Scan for the cell matching the given text and deliver its (X, Y) coordinate at center. 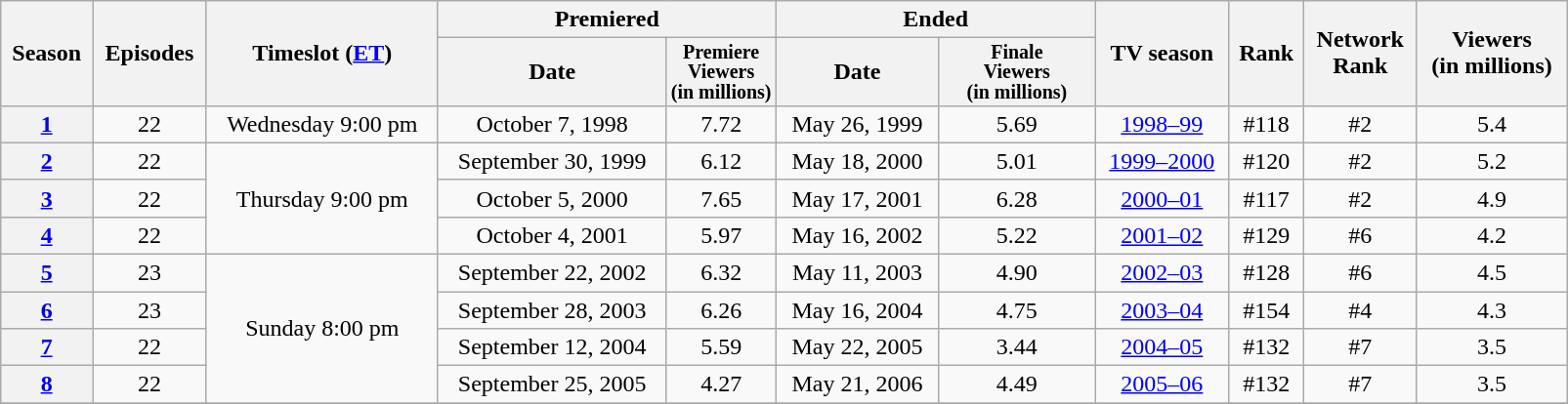
5.4 (1492, 124)
September 25, 2005 (552, 384)
3.44 (1017, 347)
September 12, 2004 (552, 347)
4.49 (1017, 384)
4.5 (1492, 273)
5.97 (721, 235)
1 (47, 124)
Rank (1266, 54)
1999–2000 (1163, 161)
5.01 (1017, 161)
4.3 (1492, 310)
3 (47, 198)
2000–01 (1163, 198)
#4 (1360, 310)
1998–99 (1163, 124)
2005–06 (1163, 384)
6.26 (721, 310)
#118 (1266, 124)
5.22 (1017, 235)
Timeslot (ET) (322, 54)
4 (47, 235)
May 11, 2003 (857, 273)
October 5, 2000 (552, 198)
May 16, 2002 (857, 235)
2001–02 (1163, 235)
8 (47, 384)
#154 (1266, 310)
6.32 (721, 273)
FinaleViewers(in millions) (1017, 72)
NetworkRank (1360, 54)
May 17, 2001 (857, 198)
7.65 (721, 198)
5.59 (721, 347)
Thursday 9:00 pm (322, 198)
2002–03 (1163, 273)
5.69 (1017, 124)
TV season (1163, 54)
4.90 (1017, 273)
#117 (1266, 198)
Ended (936, 20)
Premiered (607, 20)
May 21, 2006 (857, 384)
5.2 (1492, 161)
6 (47, 310)
October 7, 1998 (552, 124)
May 18, 2000 (857, 161)
2 (47, 161)
September 28, 2003 (552, 310)
#128 (1266, 273)
May 16, 2004 (857, 310)
Season (47, 54)
May 22, 2005 (857, 347)
4.75 (1017, 310)
Episodes (150, 54)
October 4, 2001 (552, 235)
#120 (1266, 161)
PremiereViewers(in millions) (721, 72)
7 (47, 347)
September 22, 2002 (552, 273)
4.9 (1492, 198)
2004–05 (1163, 347)
2003–04 (1163, 310)
7.72 (721, 124)
Viewers(in millions) (1492, 54)
6.12 (721, 161)
September 30, 1999 (552, 161)
4.2 (1492, 235)
4.27 (721, 384)
6.28 (1017, 198)
5 (47, 273)
#129 (1266, 235)
Wednesday 9:00 pm (322, 124)
Sunday 8:00 pm (322, 329)
May 26, 1999 (857, 124)
